Output the [X, Y] coordinate of the center of the cell containing the given text.  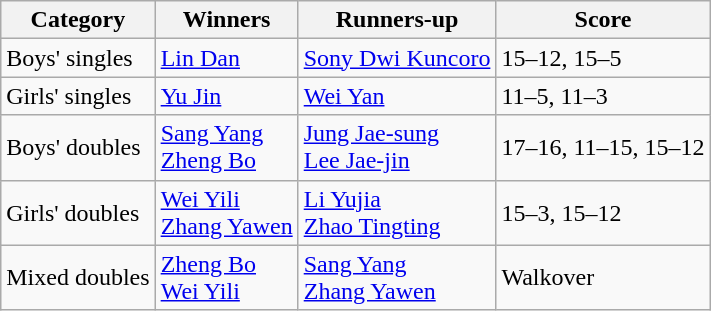
Zheng Bo Wei Yili [226, 278]
Li Yujia Zhao Tingting [397, 212]
Yu Jin [226, 96]
Boys' singles [78, 58]
Sang Yang Zheng Bo [226, 148]
Walkover [603, 278]
Mixed doubles [78, 278]
Girls' doubles [78, 212]
Sony Dwi Kuncoro [397, 58]
Lin Dan [226, 58]
Runners-up [397, 20]
Score [603, 20]
Girls' singles [78, 96]
15–3, 15–12 [603, 212]
Sang Yang Zhang Yawen [397, 278]
Wei Yan [397, 96]
Category [78, 20]
Winners [226, 20]
Wei Yili Zhang Yawen [226, 212]
17–16, 11–15, 15–12 [603, 148]
15–12, 15–5 [603, 58]
Jung Jae-sung Lee Jae-jin [397, 148]
Boys' doubles [78, 148]
11–5, 11–3 [603, 96]
